Search for the cell housing the specified text and yield its (X, Y) center coordinate. 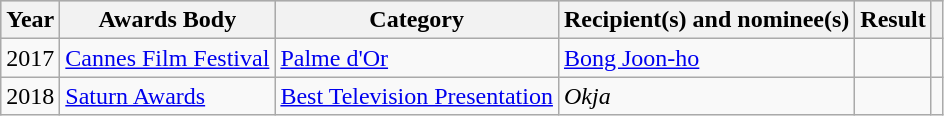
Recipient(s) and nominee(s) (706, 20)
Result (893, 20)
Palme d'Or (417, 58)
Category (417, 20)
Saturn Awards (168, 96)
Okja (706, 96)
Awards Body (168, 20)
2017 (30, 58)
Cannes Film Festival (168, 58)
Best Television Presentation (417, 96)
2018 (30, 96)
Year (30, 20)
Bong Joon-ho (706, 58)
